Identify which cell holds the provided text, then report its (X, Y) central coordinate. 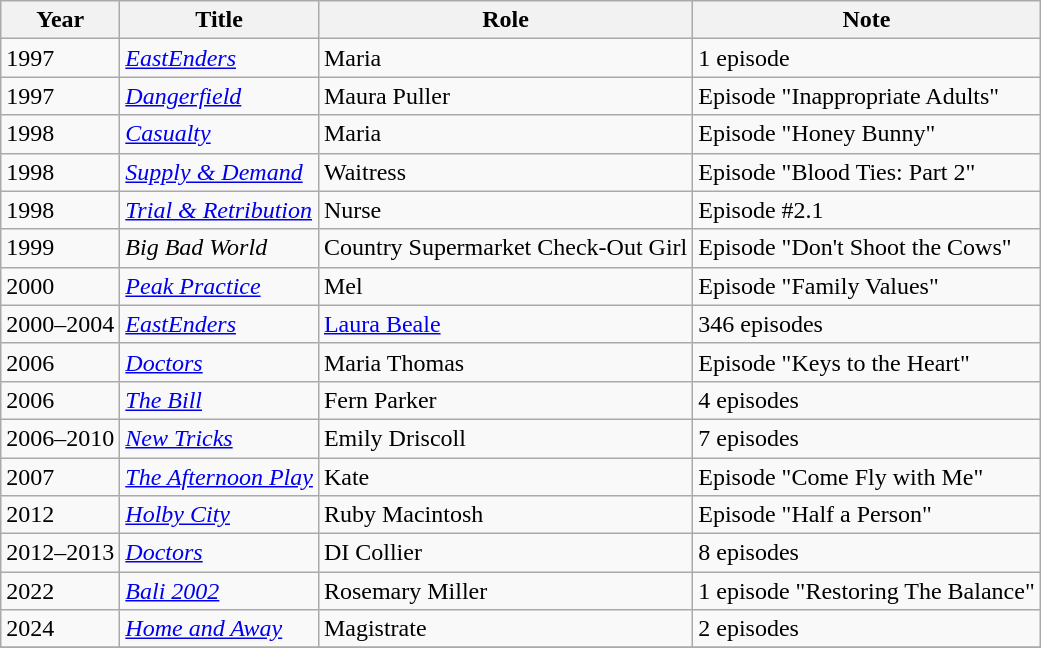
2012 (60, 515)
Episode "Honey Bunny" (866, 134)
Episode "Inappropriate Adults" (866, 96)
Country Supermarket Check-Out Girl (505, 248)
Maria Thomas (505, 362)
2000 (60, 286)
2000–2004 (60, 324)
Trial & Retribution (220, 210)
4 episodes (866, 400)
2006–2010 (60, 438)
Home and Away (220, 629)
2 episodes (866, 629)
Mel (505, 286)
Kate (505, 477)
2012–2013 (60, 553)
Episode "Don't Shoot the Cows" (866, 248)
Episode "Half a Person" (866, 515)
Fern Parker (505, 400)
Big Bad World (220, 248)
1 episode "Restoring The Balance" (866, 591)
Episode "Family Values" (866, 286)
Bali 2002 (220, 591)
Title (220, 20)
Dangerfield (220, 96)
Supply & Demand (220, 172)
1999 (60, 248)
Year (60, 20)
8 episodes (866, 553)
Waitress (505, 172)
Note (866, 20)
2022 (60, 591)
Role (505, 20)
Holby City (220, 515)
New Tricks (220, 438)
2024 (60, 629)
Peak Practice (220, 286)
Laura Beale (505, 324)
Emily Driscoll (505, 438)
The Bill (220, 400)
DI Collier (505, 553)
Magistrate (505, 629)
Episode "Blood Ties: Part 2" (866, 172)
The Afternoon Play (220, 477)
Maura Puller (505, 96)
Rosemary Miller (505, 591)
2007 (60, 477)
Nurse (505, 210)
7 episodes (866, 438)
Episode #2.1 (866, 210)
1 episode (866, 58)
Casualty (220, 134)
Episode "Keys to the Heart" (866, 362)
Ruby Macintosh (505, 515)
Episode "Come Fly with Me" (866, 477)
346 episodes (866, 324)
